Output the [X, Y] coordinate of the center of the cell containing the given text.  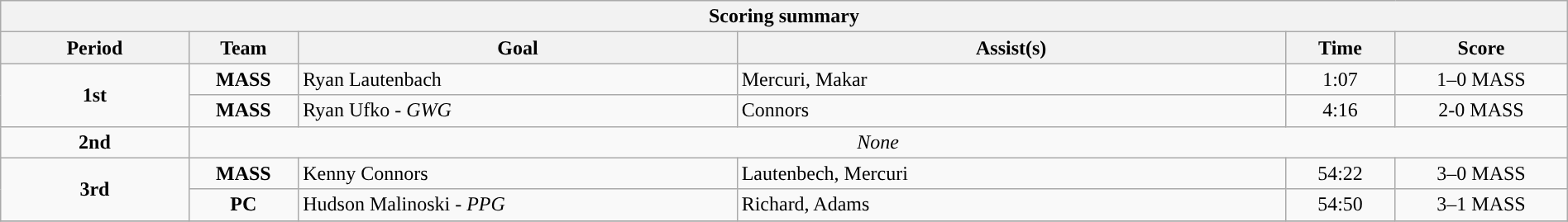
54:22 [1340, 173]
Kenny Connors [518, 173]
Goal [518, 48]
Ryan Ufko - GWG [518, 111]
3rd [94, 189]
1–0 MASS [1481, 79]
Richard, Adams [1011, 205]
Time [1340, 48]
54:50 [1340, 205]
Period [94, 48]
PC [243, 205]
2nd [94, 142]
1st [94, 95]
None [878, 142]
Score [1481, 48]
4:16 [1340, 111]
Hudson Malinoski - PPG [518, 205]
Lautenbech, Mercuri [1011, 173]
3–1 MASS [1481, 205]
3–0 MASS [1481, 173]
Assist(s) [1011, 48]
1:07 [1340, 79]
Mercuri, Makar [1011, 79]
Team [243, 48]
2-0 MASS [1481, 111]
Scoring summary [784, 17]
Ryan Lautenbach [518, 79]
Connors [1011, 111]
